Identify which cell holds the provided text, then report its [X, Y] central coordinate. 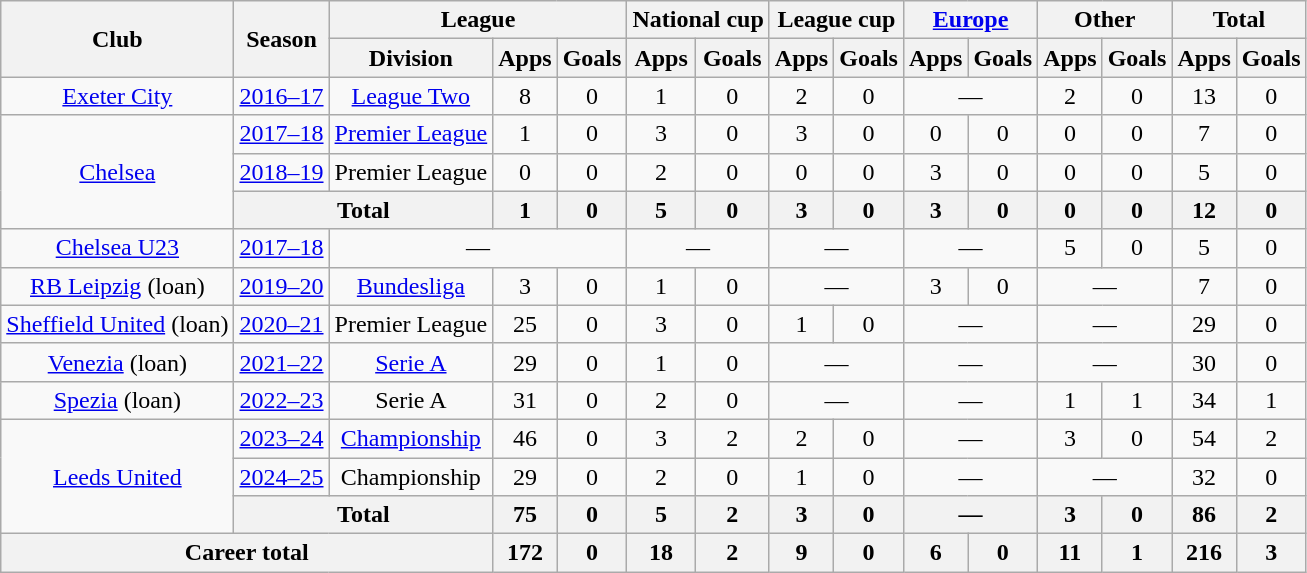
League [478, 20]
54 [1204, 438]
2022–23 [282, 400]
86 [1204, 515]
Sheffield United (loan) [118, 324]
31 [525, 400]
Spezia (loan) [118, 400]
2024–25 [282, 477]
League cup [836, 20]
Exeter City [118, 96]
13 [1204, 96]
Chelsea [118, 172]
216 [1204, 553]
2023–24 [282, 438]
Other [1105, 20]
National cup [698, 20]
11 [1070, 553]
Bundesliga [411, 286]
12 [1204, 210]
RB Leipzig (loan) [118, 286]
172 [525, 553]
25 [525, 324]
Club [118, 39]
Season [282, 39]
Leeds United [118, 476]
2016–17 [282, 96]
32 [1204, 477]
6 [935, 553]
Division [411, 58]
2019–20 [282, 286]
30 [1204, 362]
2020–21 [282, 324]
8 [525, 96]
2021–22 [282, 362]
League Two [411, 96]
75 [525, 515]
46 [525, 438]
Venezia (loan) [118, 362]
2018–19 [282, 172]
Chelsea U23 [118, 248]
34 [1204, 400]
9 [801, 553]
Europe [970, 20]
18 [661, 553]
Career total [247, 553]
